Return [x, y] of the center of cell containing provided text 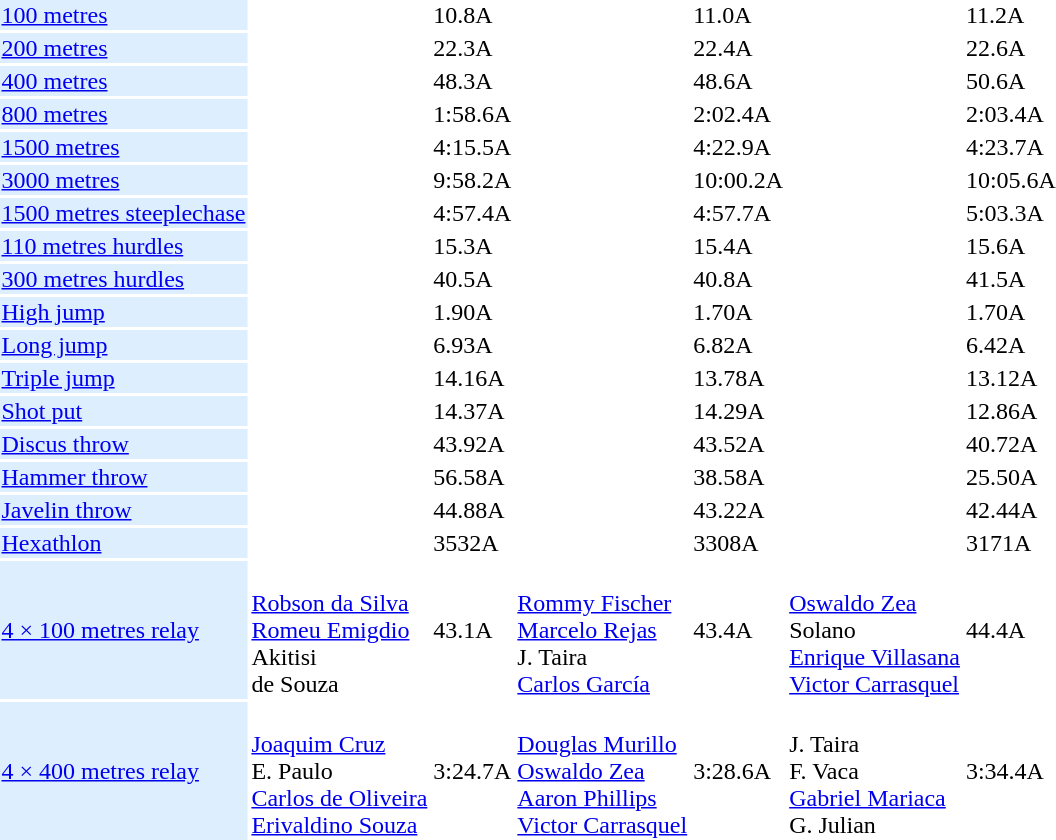
4:22.9A [738, 147]
10.8A [472, 15]
1500 metres steeplechase [124, 213]
2:02.4A [738, 114]
4:57.7A [738, 213]
3:24.7A [472, 771]
1.70A [738, 312]
3000 metres [124, 180]
43.52A [738, 444]
4:15.5A [472, 147]
Discus throw [124, 444]
15.3A [472, 246]
43.1A [472, 630]
100 metres [124, 15]
9:58.2A [472, 180]
J. Taira F. Vaca Gabriel Mariaca G. Julian [875, 771]
40.8A [738, 279]
44.88A [472, 510]
43.22A [738, 510]
3532A [472, 543]
43.92A [472, 444]
1:58.6A [472, 114]
3308A [738, 543]
4:57.4A [472, 213]
200 metres [124, 48]
14.29A [738, 411]
Long jump [124, 345]
Shot put [124, 411]
10:00.2A [738, 180]
11.0A [738, 15]
1.90A [472, 312]
Rommy Fischer Marcelo Rejas J. Taira Carlos García [602, 630]
Oswaldo Zea Solano Enrique Villasana Victor Carrasquel [875, 630]
3:28.6A [738, 771]
6.93A [472, 345]
43.4A [738, 630]
14.37A [472, 411]
Javelin throw [124, 510]
40.5A [472, 279]
Robson da Silva Romeu Emigdio Akitisi de Souza [340, 630]
Douglas Murillo Oswaldo Zea Aaron Phillips Victor Carrasquel [602, 771]
4 × 100 metres relay [124, 630]
Hammer throw [124, 477]
22.4A [738, 48]
56.58A [472, 477]
22.3A [472, 48]
1500 metres [124, 147]
38.58A [738, 477]
48.6A [738, 81]
Triple jump [124, 378]
13.78A [738, 378]
110 metres hurdles [124, 246]
800 metres [124, 114]
6.82A [738, 345]
300 metres hurdles [124, 279]
400 metres [124, 81]
15.4A [738, 246]
High jump [124, 312]
Hexathlon [124, 543]
4 × 400 metres relay [124, 771]
48.3A [472, 81]
14.16A [472, 378]
Joaquim Cruz E. Paulo Carlos de Oliveira Erivaldino Souza [340, 771]
